Pinpoint the cell where the given text exists, returning its [X, Y] midpoint coordinate. 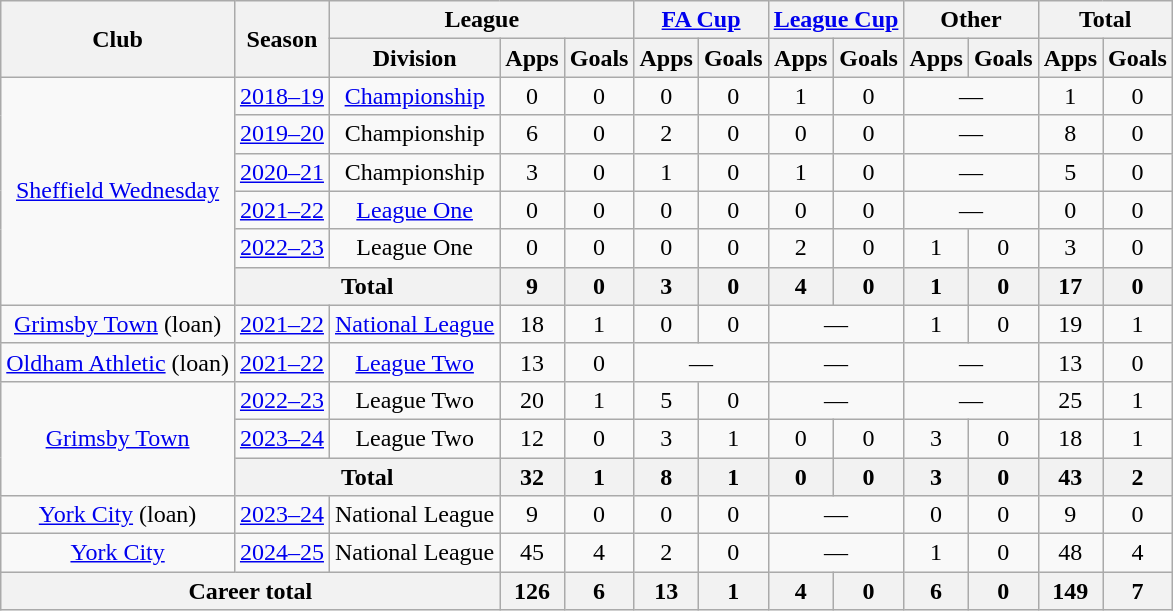
12 [532, 438]
FA Cup [701, 20]
League [481, 20]
Club [118, 39]
Career total [250, 591]
17 [1070, 286]
2019–20 [282, 134]
Other [971, 20]
Season [282, 39]
7 [1138, 591]
2020–21 [282, 172]
League Cup [836, 20]
25 [1070, 400]
19 [1070, 324]
43 [1070, 477]
45 [532, 553]
York City [118, 553]
Oldham Athletic (loan) [118, 362]
Sheffield Wednesday [118, 191]
149 [1070, 591]
20 [532, 400]
126 [532, 591]
Division [414, 58]
Grimsby Town (loan) [118, 324]
48 [1070, 553]
York City (loan) [118, 515]
Grimsby Town [118, 438]
2018–19 [282, 96]
32 [532, 477]
2024–25 [282, 553]
